Identify which cell holds the provided text, then report its [X, Y] central coordinate. 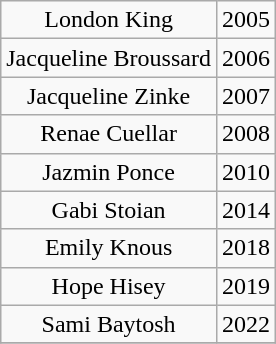
Renae Cuellar [109, 134]
2014 [246, 210]
Jacqueline Zinke [109, 96]
Gabi Stoian [109, 210]
2005 [246, 20]
2010 [246, 172]
Jacqueline Broussard [109, 58]
Emily Knous [109, 248]
2006 [246, 58]
London King [109, 20]
Sami Baytosh [109, 324]
2019 [246, 286]
Hope Hisey [109, 286]
2007 [246, 96]
2022 [246, 324]
Jazmin Ponce [109, 172]
2018 [246, 248]
2008 [246, 134]
